Determine the (X, Y) coordinate at the center of the cell enclosing the given text.  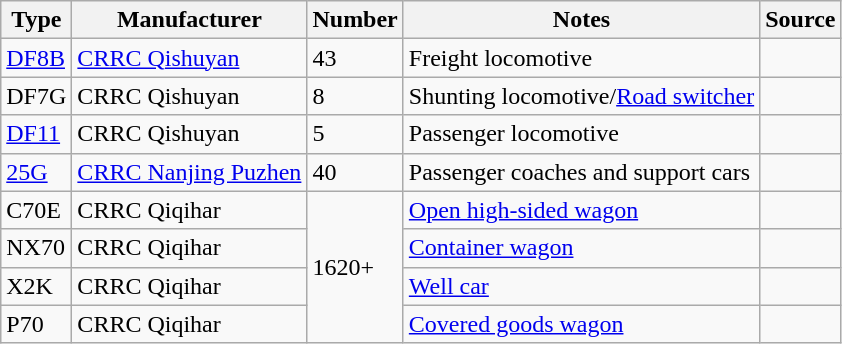
Covered goods wagon (581, 324)
25G (36, 172)
Type (36, 20)
Manufacturer (190, 20)
Source (800, 20)
Shunting locomotive/Road switcher (581, 96)
Well car (581, 286)
Number (355, 20)
40 (355, 172)
5 (355, 134)
NX70 (36, 248)
43 (355, 58)
Container wagon (581, 248)
Freight locomotive (581, 58)
DF8B (36, 58)
Passenger locomotive (581, 134)
DF11 (36, 134)
X2K (36, 286)
C70E (36, 210)
8 (355, 96)
1620+ (355, 267)
Passenger coaches and support cars (581, 172)
Notes (581, 20)
P70 (36, 324)
DF7G (36, 96)
Open high-sided wagon (581, 210)
CRRC Nanjing Puzhen (190, 172)
